Determine the [X, Y] coordinate at the center of the cell enclosing the given text.  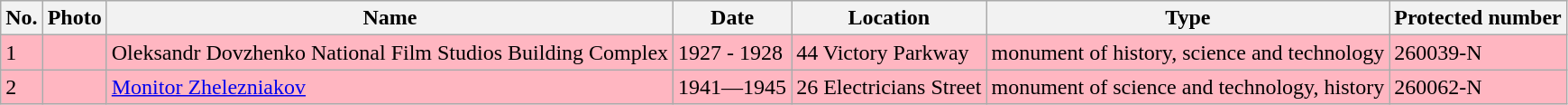
44 Victory Parkway [889, 52]
monument of history, science and technology [1188, 52]
Oleksandr Dovzhenko National Film Studios Building Complex [390, 52]
monument of science and technology, history [1188, 87]
260039-N [1479, 52]
Monitor Zhelezniakov [390, 87]
1 [22, 52]
Type [1188, 18]
260062-N [1479, 87]
Location [889, 18]
26 Electricians Street [889, 87]
Protected number [1479, 18]
No. [22, 18]
2 [22, 87]
1927 - 1928 [732, 52]
Photo [74, 18]
1941—1945 [732, 87]
Name [390, 18]
Date [732, 18]
